Find where the given text appears and provide that cell's center as [x, y] coordinate. 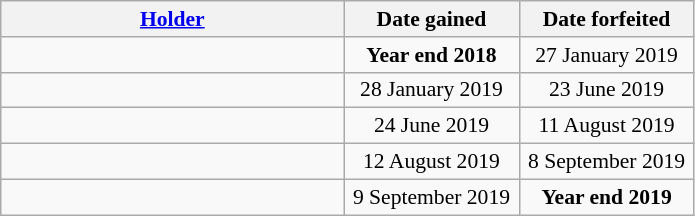
Holder [172, 19]
Date forfeited [606, 19]
Year end 2018 [432, 55]
11 August 2019 [606, 126]
28 January 2019 [432, 90]
Year end 2019 [606, 197]
9 September 2019 [432, 197]
Date gained [432, 19]
27 January 2019 [606, 55]
24 June 2019 [432, 126]
8 September 2019 [606, 162]
23 June 2019 [606, 90]
12 August 2019 [432, 162]
